From the cell containing the given text, extract its center point as (X, Y) coordinate. 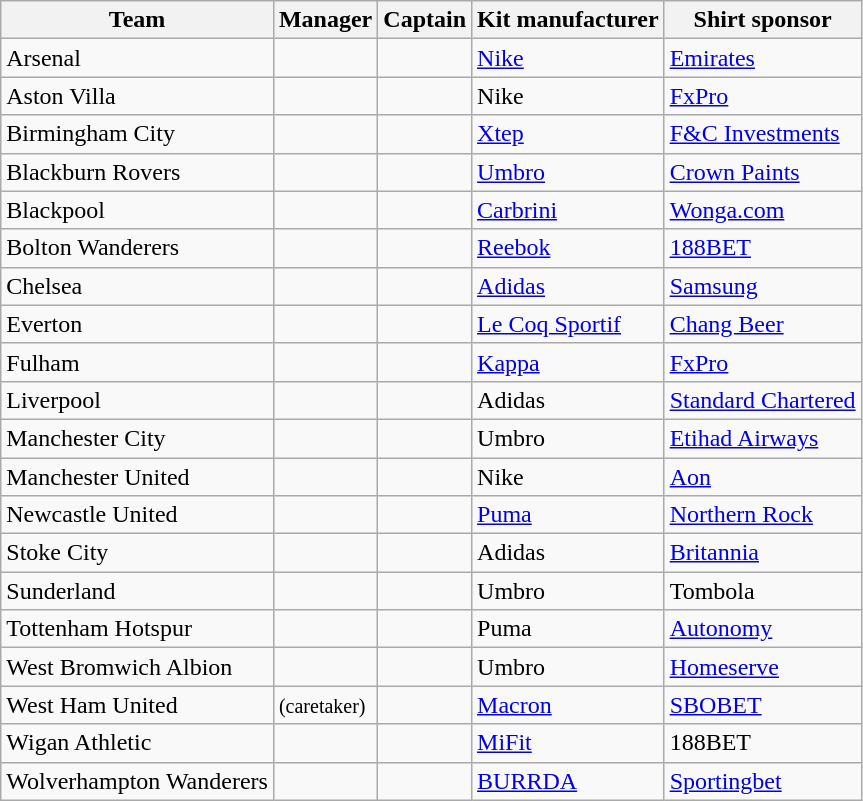
Captain (425, 20)
Stoke City (138, 553)
Bolton Wanderers (138, 248)
Liverpool (138, 400)
Fulham (138, 362)
Wolverhampton Wanderers (138, 781)
Xtep (568, 134)
Tottenham Hotspur (138, 629)
Sunderland (138, 591)
Birmingham City (138, 134)
SBOBET (762, 705)
BURRDA (568, 781)
Samsung (762, 286)
Team (138, 20)
Aon (762, 477)
Carbrini (568, 210)
West Bromwich Albion (138, 667)
Blackburn Rovers (138, 172)
Etihad Airways (762, 438)
Reebok (568, 248)
Newcastle United (138, 515)
Wigan Athletic (138, 743)
Autonomy (762, 629)
Homeserve (762, 667)
Macron (568, 705)
Standard Chartered (762, 400)
Chang Beer (762, 324)
F&C Investments (762, 134)
Manchester United (138, 477)
MiFit (568, 743)
Chelsea (138, 286)
Wonga.com (762, 210)
Manager (325, 20)
West Ham United (138, 705)
Everton (138, 324)
Tombola (762, 591)
Arsenal (138, 58)
Britannia (762, 553)
Aston Villa (138, 96)
Crown Paints (762, 172)
Blackpool (138, 210)
Shirt sponsor (762, 20)
Kappa (568, 362)
Sportingbet (762, 781)
Emirates (762, 58)
Northern Rock (762, 515)
Le Coq Sportif (568, 324)
(caretaker) (325, 705)
Manchester City (138, 438)
Kit manufacturer (568, 20)
